Detect which cell encompasses the target text, then output its [X, Y] center coordinate. 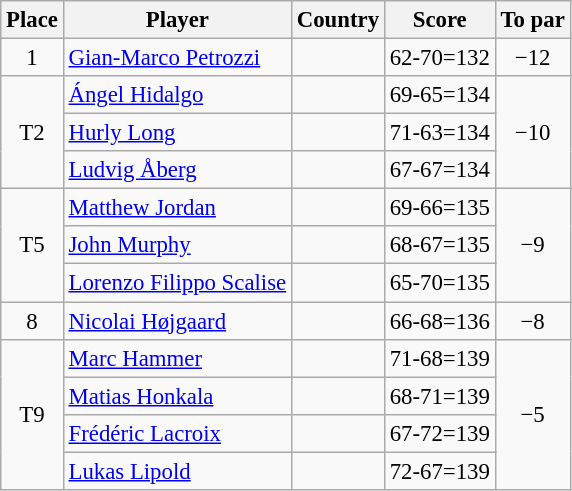
Matthew Jordan [177, 208]
67-72=139 [440, 433]
69-65=134 [440, 95]
1 [32, 58]
8 [32, 321]
Country [338, 20]
−12 [532, 58]
−9 [532, 246]
T2 [32, 132]
Ludvig Åberg [177, 170]
T9 [32, 414]
67-67=134 [440, 170]
Lukas Lipold [177, 471]
Ángel Hidalgo [177, 95]
Marc Hammer [177, 358]
Gian-Marco Petrozzi [177, 58]
To par [532, 20]
Frédéric Lacroix [177, 433]
Lorenzo Filippo Scalise [177, 283]
Player [177, 20]
−8 [532, 321]
62-70=132 [440, 58]
72-67=139 [440, 471]
66-68=136 [440, 321]
69-66=135 [440, 208]
T5 [32, 246]
Hurly Long [177, 133]
Nicolai Højgaard [177, 321]
Place [32, 20]
Score [440, 20]
68-67=135 [440, 245]
Matias Honkala [177, 396]
68-71=139 [440, 396]
65-70=135 [440, 283]
71-68=139 [440, 358]
71-63=134 [440, 133]
John Murphy [177, 245]
−10 [532, 132]
−5 [532, 414]
